Return (x, y) of the center of cell containing provided text 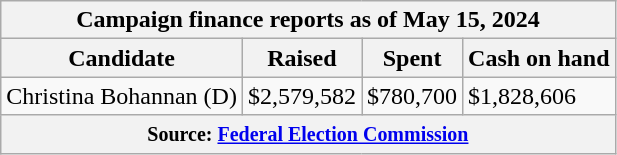
$780,700 (412, 96)
Spent (412, 58)
$1,828,606 (539, 96)
Cash on hand (539, 58)
$2,579,582 (302, 96)
Candidate (122, 58)
Campaign finance reports as of May 15, 2024 (308, 20)
Source: Federal Election Commission (308, 134)
Raised (302, 58)
Christina Bohannan (D) (122, 96)
